Determine the [X, Y] coordinate at the center of the cell enclosing the given text.  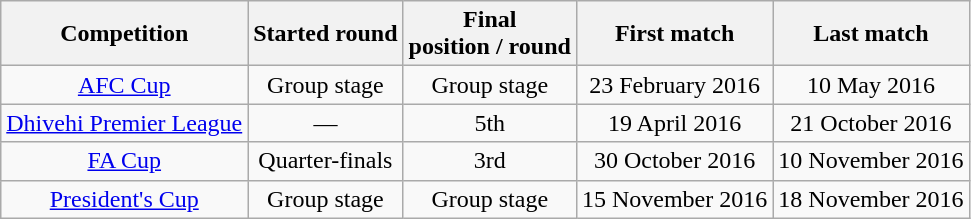
19 April 2016 [674, 123]
Dhivehi Premier League [124, 123]
21 October 2016 [871, 123]
Started round [326, 34]
10 May 2016 [871, 85]
Last match [871, 34]
5th [490, 123]
Finalposition / round [490, 34]
AFC Cup [124, 85]
10 November 2016 [871, 161]
FA Cup [124, 161]
3rd [490, 161]
— [326, 123]
Competition [124, 34]
Quarter-finals [326, 161]
First match [674, 34]
30 October 2016 [674, 161]
18 November 2016 [871, 199]
15 November 2016 [674, 199]
President's Cup [124, 199]
23 February 2016 [674, 85]
